From the cell containing the given text, extract its center point as [X, Y] coordinate. 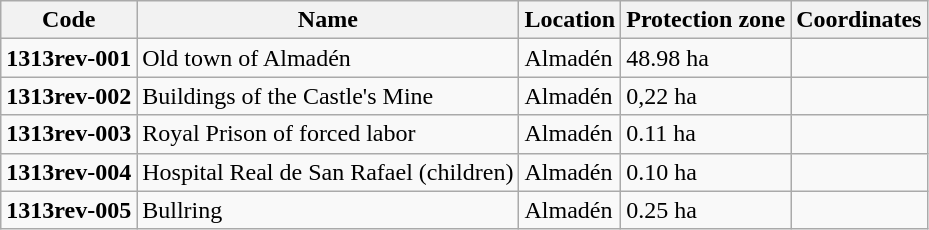
Name [328, 20]
Protection zone [706, 20]
Bullring [328, 210]
1313rev-005 [69, 210]
Code [69, 20]
0,22 ha [706, 96]
0.10 ha [706, 172]
1313rev-002 [69, 96]
Coordinates [859, 20]
Royal Prison of forced labor [328, 134]
0.25 ha [706, 210]
1313rev-003 [69, 134]
0.11 ha [706, 134]
Hospital Real de San Rafael (children) [328, 172]
48.98 ha [706, 58]
Old town of Almadén [328, 58]
1313rev-001 [69, 58]
1313rev-004 [69, 172]
Location [570, 20]
Buildings of the Castle's Mine [328, 96]
